Locate the cell with the specified text and output its (X, Y) center coordinate. 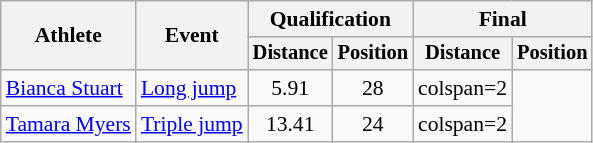
Athlete (68, 36)
Tamara Myers (68, 124)
Long jump (192, 88)
Event (192, 36)
Final (502, 19)
13.41 (290, 124)
Bianca Stuart (68, 88)
Qualification (330, 19)
28 (373, 88)
Triple jump (192, 124)
5.91 (290, 88)
24 (373, 124)
